Capture the cell that displays the provided text and extract its (x, y) central coordinate. 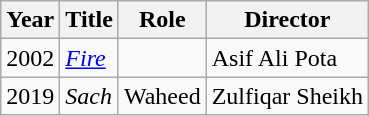
Zulfiqar Sheikh (287, 96)
2002 (30, 58)
2019 (30, 96)
Waheed (162, 96)
Fire (90, 58)
Year (30, 20)
Title (90, 20)
Sach (90, 96)
Director (287, 20)
Role (162, 20)
Asif Ali Pota (287, 58)
